Scan for the cell matching the given text and deliver its [X, Y] coordinate at center. 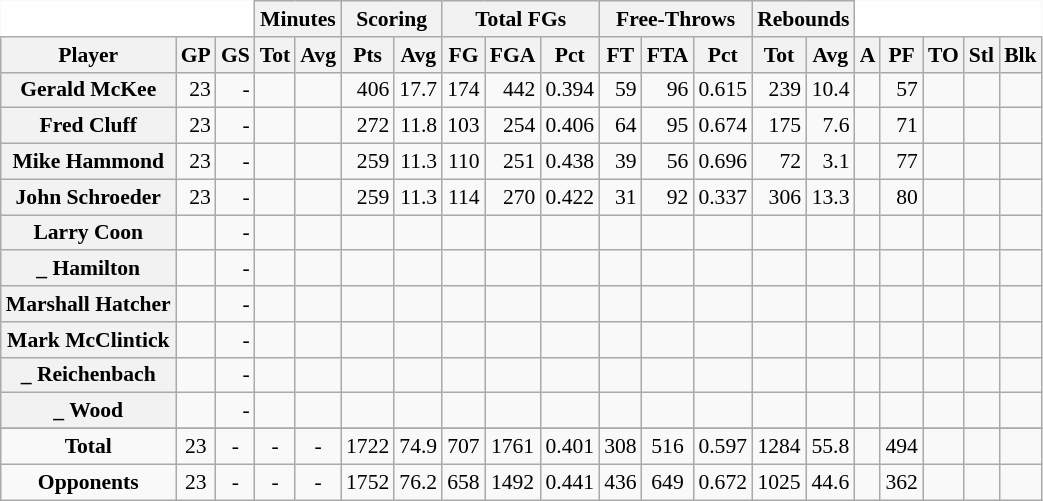
95 [668, 126]
Marshall Hatcher [88, 304]
270 [513, 197]
TO [944, 55]
56 [668, 162]
39 [620, 162]
Opponents [88, 482]
PF [902, 55]
3.1 [830, 162]
44.6 [830, 482]
0.406 [570, 126]
306 [779, 197]
76.2 [418, 482]
FGA [513, 55]
442 [513, 90]
114 [464, 197]
254 [513, 126]
110 [464, 162]
74.9 [418, 447]
Larry Coon [88, 233]
239 [779, 90]
0.337 [722, 197]
80 [902, 197]
Mike Hammond [88, 162]
1025 [779, 482]
FG [464, 55]
1284 [779, 447]
0.597 [722, 447]
Minutes [298, 19]
Blk [1020, 55]
Free-Throws [676, 19]
57 [902, 90]
658 [464, 482]
13.3 [830, 197]
7.6 [830, 126]
1752 [368, 482]
0.394 [570, 90]
_ Hamilton [88, 269]
FT [620, 55]
59 [620, 90]
175 [779, 126]
1761 [513, 447]
0.672 [722, 482]
272 [368, 126]
Total [88, 447]
516 [668, 447]
Gerald McKee [88, 90]
Pts [368, 55]
GP [196, 55]
Fred Cluff [88, 126]
96 [668, 90]
72 [779, 162]
64 [620, 126]
FTA [668, 55]
Mark McClintick [88, 340]
436 [620, 482]
_ Reichenbach [88, 375]
31 [620, 197]
Player [88, 55]
_ Wood [88, 411]
1722 [368, 447]
Rebounds [804, 19]
0.422 [570, 197]
0.438 [570, 162]
0.674 [722, 126]
251 [513, 162]
71 [902, 126]
406 [368, 90]
0.696 [722, 162]
17.7 [418, 90]
649 [668, 482]
103 [464, 126]
10.4 [830, 90]
11.8 [418, 126]
77 [902, 162]
0.441 [570, 482]
0.615 [722, 90]
GS [236, 55]
92 [668, 197]
John Schroeder [88, 197]
55.8 [830, 447]
A [868, 55]
1492 [513, 482]
308 [620, 447]
Stl [982, 55]
707 [464, 447]
362 [902, 482]
494 [902, 447]
Total FGs [520, 19]
Scoring [392, 19]
174 [464, 90]
0.401 [570, 447]
